Provide the (X, Y) coordinate of the cell's center where the given text is located.  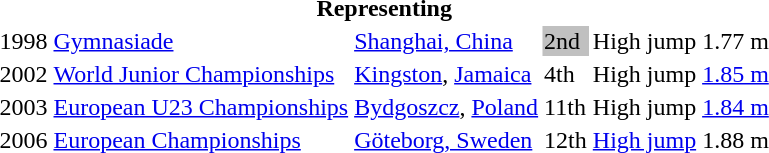
4th (566, 74)
2nd (566, 41)
Kingston, Jamaica (446, 74)
European U23 Championships (201, 107)
Shanghai, China (446, 41)
Gymnasiade (201, 41)
Bydgoszcz, Poland (446, 107)
11th (566, 107)
World Junior Championships (201, 74)
